Search for the cell housing the specified text and yield its (x, y) center coordinate. 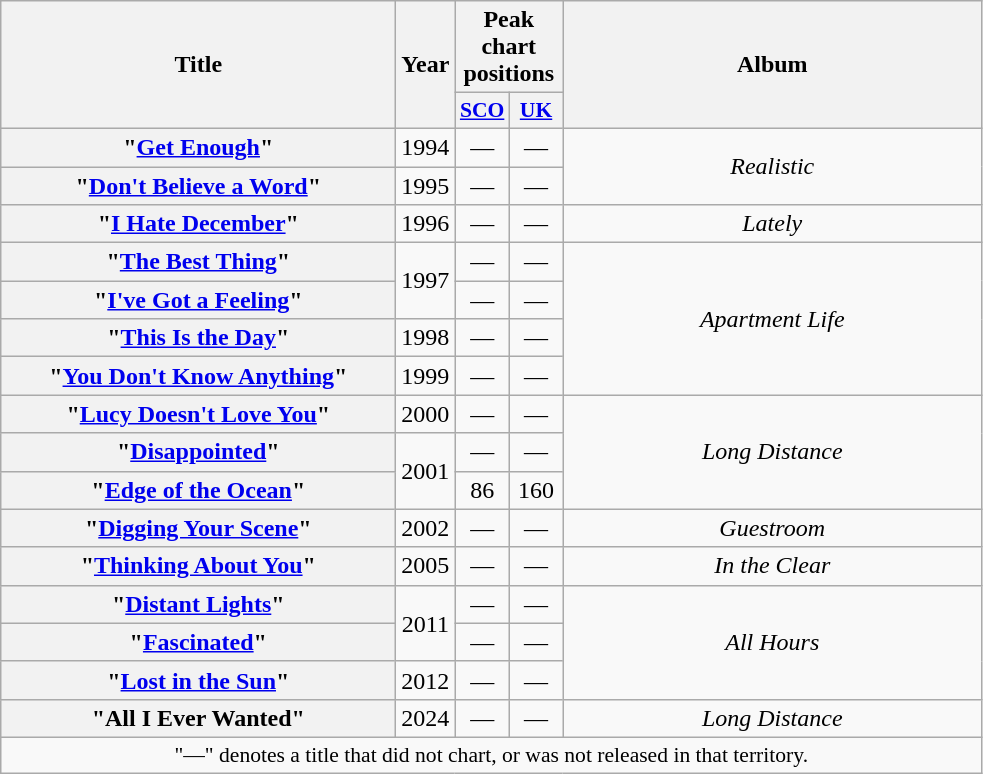
2011 (426, 623)
2002 (426, 528)
Realistic (772, 166)
1998 (426, 338)
"I've Got a Feeling" (198, 300)
Peak chart positions (509, 47)
"You Don't Know Anything" (198, 376)
1994 (426, 147)
UK (536, 111)
1996 (426, 224)
"I Hate December" (198, 224)
2012 (426, 680)
1997 (426, 281)
2024 (426, 718)
86 (482, 490)
"Edge of the Ocean" (198, 490)
Apartment Life (772, 319)
"—" denotes a title that did not chart, or was not released in that territory. (492, 755)
160 (536, 490)
SCO (482, 111)
"Distant Lights" (198, 604)
1999 (426, 376)
All Hours (772, 642)
2001 (426, 471)
1995 (426, 185)
"Lost in the Sun" (198, 680)
In the Clear (772, 566)
Lately (772, 224)
"Digging Your Scene" (198, 528)
2000 (426, 414)
"Thinking About You" (198, 566)
Guestroom (772, 528)
"Get Enough" (198, 147)
"The Best Thing" (198, 262)
Album (772, 65)
Year (426, 65)
"Fascinated" (198, 642)
"Disappointed" (198, 452)
Title (198, 65)
"This Is the Day" (198, 338)
2005 (426, 566)
"Lucy Doesn't Love You" (198, 414)
"All I Ever Wanted" (198, 718)
"Don't Believe a Word" (198, 185)
